Search for the cell housing the specified text and yield its (x, y) center coordinate. 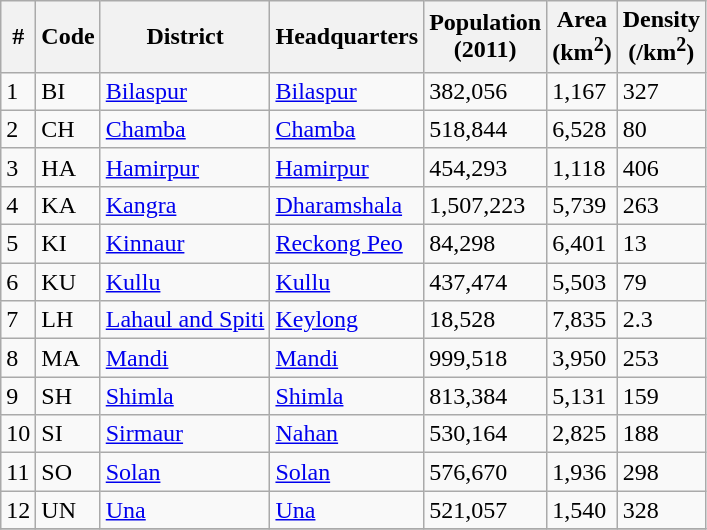
Density (/km2) (661, 37)
327 (661, 91)
HA (68, 167)
6,528 (582, 129)
7,835 (582, 320)
84,298 (486, 244)
530,164 (486, 434)
454,293 (486, 167)
KU (68, 282)
576,670 (486, 472)
11 (18, 472)
437,474 (486, 282)
253 (661, 358)
5,739 (582, 205)
Dharamshala (347, 205)
1,540 (582, 510)
79 (661, 282)
1 (18, 91)
298 (661, 472)
6 (18, 282)
382,056 (486, 91)
District (185, 37)
Keylong (347, 320)
263 (661, 205)
813,384 (486, 396)
2,825 (582, 434)
KA (68, 205)
5,131 (582, 396)
1,936 (582, 472)
Population (2011) (486, 37)
1,167 (582, 91)
KI (68, 244)
Sirmaur (185, 434)
Reckong Peo (347, 244)
6,401 (582, 244)
2.3 (661, 320)
MA (68, 358)
SI (68, 434)
BI (68, 91)
Lahaul and Spiti (185, 320)
Headquarters (347, 37)
999,518 (486, 358)
80 (661, 129)
UN (68, 510)
1,507,223 (486, 205)
3 (18, 167)
Kangra (185, 205)
SH (68, 396)
188 (661, 434)
10 (18, 434)
9 (18, 396)
SO (68, 472)
13 (661, 244)
8 (18, 358)
18,528 (486, 320)
5 (18, 244)
518,844 (486, 129)
159 (661, 396)
3,950 (582, 358)
521,057 (486, 510)
2 (18, 129)
7 (18, 320)
Nahan (347, 434)
CH (68, 129)
406 (661, 167)
12 (18, 510)
# (18, 37)
Area (km2) (582, 37)
4 (18, 205)
LH (68, 320)
Kinnaur (185, 244)
1,118 (582, 167)
5,503 (582, 282)
Code (68, 37)
328 (661, 510)
